Output the [X, Y] coordinate of the center of the cell containing the given text.  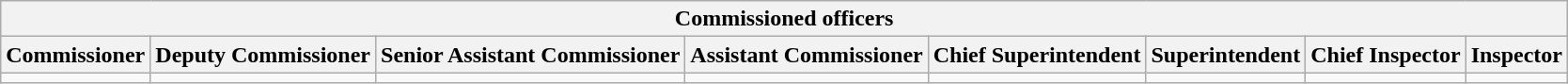
Commissioner [75, 55]
Deputy Commissioner [263, 55]
Inspector [1516, 55]
Chief Inspector [1386, 55]
Senior Assistant Commissioner [530, 55]
Commissioned officers [784, 19]
Superintendent [1226, 55]
Assistant Commissioner [807, 55]
Chief Superintendent [1037, 55]
